Output the (x, y) coordinate of the center of the cell containing the given text.  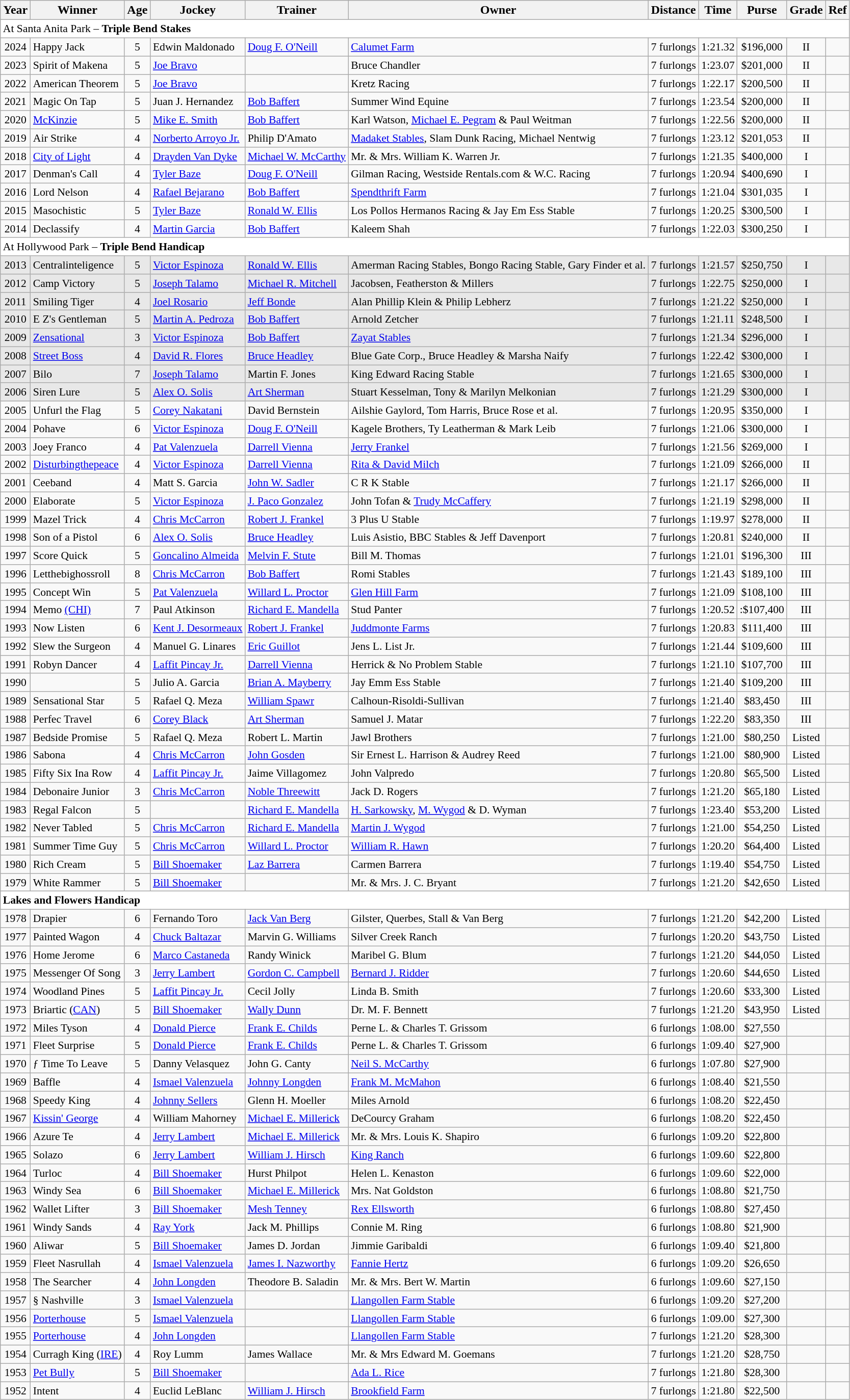
$27,450 (762, 1209)
1955 (15, 1336)
2010 (15, 320)
1:09.00 (718, 1318)
Ailshie Gaylord, Tom Harris, Bruce Rose et al. (498, 410)
Camp Victory (78, 283)
1989 (15, 701)
3 Plus U Stable (498, 519)
Curragh King (IRE) (78, 1354)
Mesh Tenney (297, 1209)
$21,550 (762, 1082)
1:22.75 (718, 283)
1970 (15, 1064)
Grade (806, 10)
$109,600 (762, 646)
1:20.25 (718, 210)
Marco Castaneda (198, 955)
1952 (15, 1391)
1964 (15, 1173)
$350,000 (762, 410)
Rafael Bejarano (198, 192)
Magic On Tap (78, 101)
Miles Arnold (498, 1100)
William Mahorney (198, 1118)
$42,200 (762, 918)
$21,750 (762, 1191)
Mr. & Mrs. William K. Warren Jr. (498, 156)
$64,400 (762, 846)
2023 (15, 65)
1:22.42 (718, 356)
Roy Lumm (198, 1354)
Melvin F. Stute (297, 556)
1997 (15, 556)
$27,550 (762, 1027)
1971 (15, 1046)
1981 (15, 846)
Declassify (78, 229)
1974 (15, 991)
Linda B. Smith (498, 991)
1994 (15, 610)
$26,650 (762, 1263)
8 (138, 574)
1:22.56 (718, 120)
Age (138, 10)
Carmen Barrera (498, 864)
2001 (15, 483)
1978 (15, 918)
Neil S. McCarthy (498, 1064)
Laz Barrera (297, 864)
1954 (15, 1354)
1985 (15, 773)
1966 (15, 1137)
Mrs. Nat Goldston (498, 1191)
Solazo (78, 1155)
Centralinteligence (78, 265)
C R K Stable (498, 483)
Karl Watson, Michael E. Pegram & Paul Weitman (498, 120)
Home Jerome (78, 955)
Kent J. Desormeaux (198, 628)
E Z's Gentleman (78, 320)
Wally Dunn (297, 1010)
James I. Nazworthy (297, 1263)
Stuart Kesselman, Tony & Marilyn Melkonian (498, 392)
1:20.95 (718, 410)
§ Nashville (78, 1300)
2004 (15, 429)
Gilman Racing, Westside Rentals.com & W.C. Racing (498, 174)
Bruce Chandler (498, 65)
Elaborate (78, 501)
$248,500 (762, 320)
$301,035 (762, 192)
Connie M. Ring (498, 1227)
$28,750 (762, 1354)
Summer Wind Equine (498, 101)
Manuel G. Linares (198, 646)
2002 (15, 465)
1:23.54 (718, 101)
$21,900 (762, 1227)
At Santa Anita Park – Triple Bend Stakes (425, 29)
$83,450 (762, 701)
Marvin G. Williams (297, 937)
1:19.40 (718, 864)
Denman's Call (78, 174)
1982 (15, 828)
1973 (15, 1010)
1972 (15, 1027)
David R. Flores (198, 356)
1980 (15, 864)
2024 (15, 47)
Michael R. Mitchell (297, 283)
$400,690 (762, 174)
1:21.01 (718, 556)
1983 (15, 810)
1962 (15, 1209)
Speedy King (78, 1100)
Rich Cream (78, 864)
1:20.80 (718, 773)
2014 (15, 229)
At Hollywood Park – Triple Bend Handicap (425, 247)
Fleet Nasrullah (78, 1263)
Bernard J. Ridder (498, 973)
Mr. & Mrs. J. C. Bryant (498, 882)
1:07.80 (718, 1064)
Kaleem Shah (498, 229)
Matt S. Garcia (198, 483)
2003 (15, 446)
$400,000 (762, 156)
Drapier (78, 918)
Masochistic (78, 210)
1:21.06 (718, 429)
Ref (837, 10)
Edwin Maldonado (198, 47)
1:21.22 (718, 301)
John Gosden (297, 755)
Jimmie Garibaldi (498, 1246)
Euclid LeBlanc (198, 1391)
Fleet Surprise (78, 1046)
1:21.57 (718, 265)
Fannie Hertz (498, 1263)
2008 (15, 356)
Julio A. Garcia (198, 682)
2000 (15, 501)
2013 (15, 265)
1993 (15, 628)
1:21.43 (718, 574)
Sabona (78, 755)
1:21.17 (718, 483)
1:21.04 (718, 192)
Bilo (78, 374)
Woodland Pines (78, 991)
Juan J. Hernandez (198, 101)
$269,000 (762, 446)
1:21.19 (718, 501)
Painted Wagon (78, 937)
Romi Stables (498, 574)
Cecil Jolly (297, 991)
Martin J. Wygod (498, 828)
Silver Creek Ranch (498, 937)
Glen Hill Farm (498, 592)
Alan Phillip Klein & Philip Lebherz (498, 301)
$53,200 (762, 810)
$65,500 (762, 773)
1:20.83 (718, 628)
Messenger Of Song (78, 973)
Madaket Stables, Slam Dunk Racing, Michael Nentwig (498, 138)
Joey Franco (78, 446)
Blue Gate Corp., Bruce Headley & Marsha Naify (498, 356)
1:23.07 (718, 65)
Fernando Toro (198, 918)
$196,000 (762, 47)
1969 (15, 1082)
Robert L. Martin (297, 737)
Chuck Baltazar (198, 937)
Unfurl the Flag (78, 410)
American Theorem (78, 84)
Gilster, Querbes, Stall & Van Berg (498, 918)
1:21.32 (718, 47)
John W. Sadler (297, 483)
Jens L. List Jr. (498, 646)
Robyn Dancer (78, 665)
$22,000 (762, 1173)
1995 (15, 592)
$80,250 (762, 737)
$80,900 (762, 755)
Jaime Villagomez (297, 773)
1:23.12 (718, 138)
Owner (498, 10)
Score Quick (78, 556)
Regal Falcon (78, 810)
White Rammer (78, 882)
Aliwar (78, 1246)
1:19.97 (718, 519)
John G. Canty (297, 1064)
1992 (15, 646)
Calumet Farm (498, 47)
Trainer (297, 10)
1961 (15, 1227)
Bedside Promise (78, 737)
1991 (15, 665)
$54,250 (762, 828)
2019 (15, 138)
1975 (15, 973)
Pohave (78, 429)
Norberto Arroyo Jr. (198, 138)
$109,200 (762, 682)
Fifty Six Ina Row (78, 773)
$33,300 (762, 991)
1998 (15, 537)
1:22.17 (718, 84)
1:20.81 (718, 537)
Pet Bully (78, 1372)
Son of a Pistol (78, 537)
2011 (15, 301)
Spirit of Makena (78, 65)
Ceeband (78, 483)
Briartic (CAN) (78, 1010)
Brookfield Farm (498, 1391)
Dr. M. F. Bennett (498, 1010)
$300,250 (762, 229)
Winner (78, 10)
William R. Hawn (498, 846)
Jacobsen, Featherston & Millers (498, 283)
$27,150 (762, 1282)
$296,000 (762, 337)
$250,750 (762, 265)
Mr. & Mrs. Bert W. Martin (498, 1282)
Hurst Philpot (297, 1173)
$240,000 (762, 537)
2016 (15, 192)
1999 (15, 519)
Disturbingthepeace (78, 465)
$21,800 (762, 1246)
James D. Jordan (297, 1246)
$27,300 (762, 1318)
Kretz Racing (498, 84)
Sensational Star (78, 701)
$189,100 (762, 574)
$27,200 (762, 1300)
Jeff Bonde (297, 301)
$111,400 (762, 628)
1977 (15, 937)
1:21.56 (718, 446)
Turloc (78, 1173)
Distance (673, 10)
Drayden Van Dyke (198, 156)
1953 (15, 1372)
2020 (15, 120)
Perfec Travel (78, 719)
Siren Lure (78, 392)
2015 (15, 210)
Time (718, 10)
Air Strike (78, 138)
Lakes and Flowers Handicap (425, 901)
Smiling Tiger (78, 301)
1965 (15, 1155)
$107,700 (762, 665)
Rex Ellsworth (498, 1209)
Arnold Zetcher (498, 320)
1:21.10 (718, 665)
Paul Atkinson (198, 610)
1959 (15, 1263)
Mazel Trick (78, 519)
McKinzie (78, 120)
2007 (15, 374)
Frank M. McMahon (498, 1082)
Rita & David Milch (498, 465)
1:22.20 (718, 719)
$196,300 (762, 556)
J. Paco Gonzalez (297, 501)
Randy Winick (297, 955)
Purse (762, 10)
2005 (15, 410)
Calhoun-Risoldi-Sullivan (498, 701)
1:21.34 (718, 337)
Ada L. Rice (498, 1372)
Jawl Brothers (498, 737)
Wallet Lifter (78, 1209)
2022 (15, 84)
Jack Van Berg (297, 918)
1979 (15, 882)
Martin A. Pedroza (198, 320)
2018 (15, 156)
1976 (15, 955)
Year (15, 10)
1:08.40 (718, 1082)
:$107,400 (762, 610)
Philip D'Amato (297, 138)
Michael W. McCarthy (297, 156)
Goncalino Almeida (198, 556)
Los Pollos Hermanos Racing & Jay Em Ess Stable (498, 210)
$83,350 (762, 719)
Summer Time Guy (78, 846)
Jay Emm Ess Stable (498, 682)
Slew the Surgeon (78, 646)
$44,650 (762, 973)
Kissin' George (78, 1118)
Now Listen (78, 628)
1:23.40 (718, 810)
Glenn H. Moeller (297, 1100)
King Edward Racing Stable (498, 374)
1:21.44 (718, 646)
Theodore B. Saladin (297, 1282)
Amerman Racing Stables, Bongo Racing Stable, Gary Finder et al. (498, 265)
$54,750 (762, 864)
1990 (15, 682)
Memo (CHI) (78, 610)
Windy Sands (78, 1227)
Mike E. Smith (198, 120)
Gordon C. Campbell (297, 973)
$22,500 (762, 1391)
$65,180 (762, 791)
Intent (78, 1391)
ƒ Time To Leave (78, 1064)
Bill M. Thomas (498, 556)
Juddmonte Farms (498, 628)
$201,000 (762, 65)
$43,750 (762, 937)
1:20.94 (718, 174)
Miles Tyson (78, 1027)
John Tofan & Trudy McCaffery (498, 501)
Happy Jack (78, 47)
$278,000 (762, 519)
Maribel G. Blum (498, 955)
Ray York (198, 1227)
1:21.11 (718, 320)
James Wallace (297, 1354)
David Bernstein (297, 410)
City of Light (78, 156)
1987 (15, 737)
2006 (15, 392)
Johnny Sellers (198, 1100)
Herrick & No Problem Stable (498, 665)
1988 (15, 719)
$300,500 (762, 210)
Azure Te (78, 1137)
Jack D. Rogers (498, 791)
Jockey (198, 10)
1996 (15, 574)
1968 (15, 1100)
Concept Win (78, 592)
Noble Threewitt (297, 791)
1:21.29 (718, 392)
Jerry Frankel (498, 446)
Zayat Stables (498, 337)
Corey Black (198, 719)
Luis Asistio, BBC Stables & Jeff Davenport (498, 537)
$42,650 (762, 882)
$43,950 (762, 1010)
1957 (15, 1300)
$200,500 (762, 84)
Never Tabled (78, 828)
2017 (15, 174)
Mr. & Mrs. Louis K. Shapiro (498, 1137)
Mr. & Mrs Edward M. Goemans (498, 1354)
Spendthrift Farm (498, 192)
1963 (15, 1191)
$201,053 (762, 138)
Letthebighossroll (78, 574)
1:21.65 (718, 374)
Kagele Brothers, Ty Leatherman & Mark Leib (498, 429)
1:21.35 (718, 156)
Brian A. Mayberry (297, 682)
Street Boss (78, 356)
Windy Sea (78, 1191)
Sir Ernest L. Harrison & Audrey Reed (498, 755)
Zensational (78, 337)
Helen L. Kenaston (498, 1173)
1:22.03 (718, 229)
1956 (15, 1318)
H. Sarkowsky, M. Wygod & D. Wyman (498, 810)
$44,050 (762, 955)
Joel Rosario (198, 301)
1967 (15, 1118)
2012 (15, 283)
Samuel J. Matar (498, 719)
1984 (15, 791)
John Valpredo (498, 773)
DeCourcy Graham (498, 1118)
1:20.52 (718, 610)
Martin F. Jones (297, 374)
$298,000 (762, 501)
1960 (15, 1246)
King Ranch (498, 1155)
2009 (15, 337)
Eric Guillot (297, 646)
Corey Nakatani (198, 410)
2021 (15, 101)
The Searcher (78, 1282)
Baffle (78, 1082)
Stud Panter (498, 610)
Debonaire Junior (78, 791)
Martin Garcia (198, 229)
Lord Nelson (78, 192)
Johnny Longden (297, 1082)
$108,100 (762, 592)
Jack M. Phillips (297, 1227)
William Spawr (297, 701)
1986 (15, 755)
1958 (15, 1282)
1:08.00 (718, 1027)
Danny Velasquez (198, 1064)
